Capture the cell that displays the provided text and extract its (x, y) central coordinate. 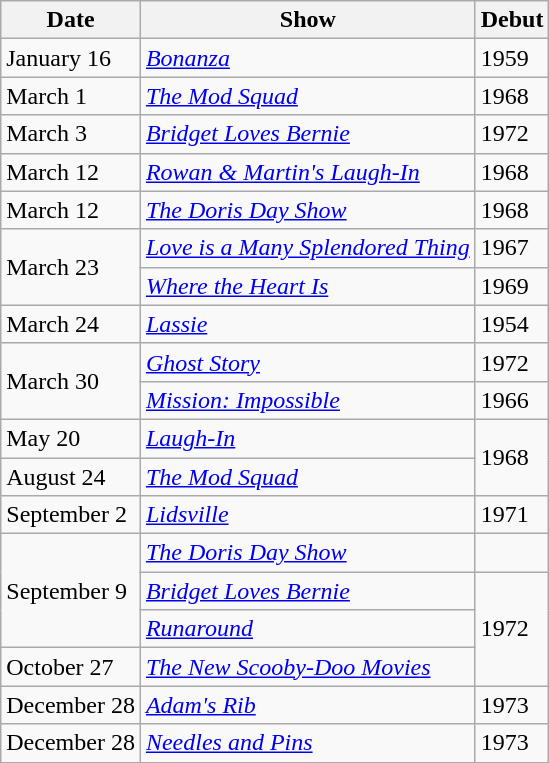
1969 (512, 286)
March 30 (71, 381)
August 24 (71, 477)
Runaround (308, 629)
1954 (512, 324)
Where the Heart Is (308, 286)
Rowan & Martin's Laugh-In (308, 172)
The New Scooby-Doo Movies (308, 667)
March 23 (71, 267)
March 3 (71, 134)
Adam's Rib (308, 705)
Needles and Pins (308, 743)
Bonanza (308, 58)
Mission: Impossible (308, 400)
1966 (512, 400)
September 9 (71, 591)
Love is a Many Splendored Thing (308, 248)
September 2 (71, 515)
Date (71, 20)
1967 (512, 248)
Show (308, 20)
1971 (512, 515)
Laugh-In (308, 438)
1959 (512, 58)
March 1 (71, 96)
March 24 (71, 324)
Lidsville (308, 515)
Ghost Story (308, 362)
October 27 (71, 667)
May 20 (71, 438)
January 16 (71, 58)
Debut (512, 20)
Lassie (308, 324)
